Search for the cell housing the specified text and yield its (x, y) center coordinate. 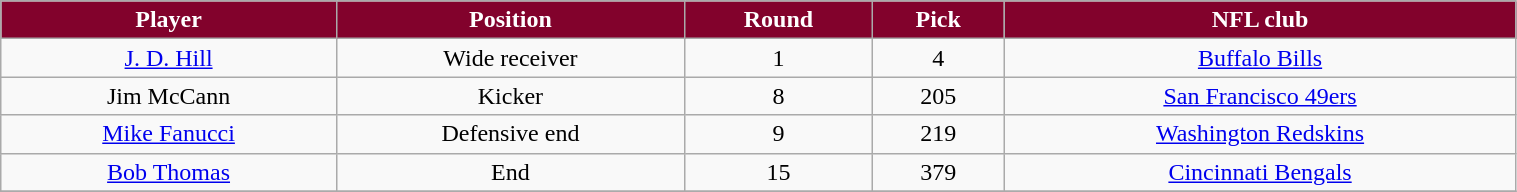
Position (510, 20)
379 (938, 172)
Round (778, 20)
8 (778, 96)
4 (938, 58)
205 (938, 96)
9 (778, 134)
Jim McCann (169, 96)
NFL club (1260, 20)
Bob Thomas (169, 172)
219 (938, 134)
Defensive end (510, 134)
J. D. Hill (169, 58)
San Francisco 49ers (1260, 96)
Player (169, 20)
Buffalo Bills (1260, 58)
Kicker (510, 96)
Pick (938, 20)
Cincinnati Bengals (1260, 172)
Mike Fanucci (169, 134)
15 (778, 172)
1 (778, 58)
End (510, 172)
Washington Redskins (1260, 134)
Wide receiver (510, 58)
